Search for the cell housing the specified text and yield its (x, y) center coordinate. 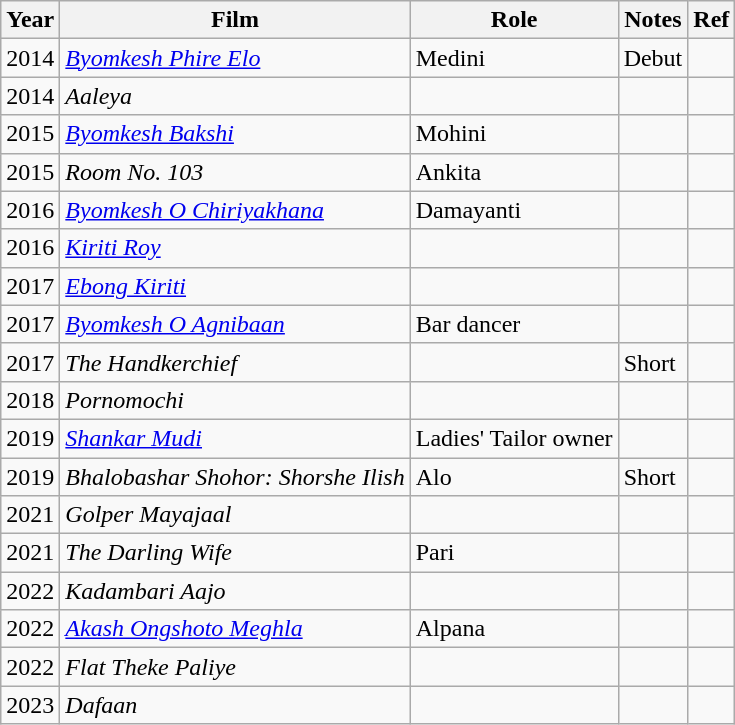
Room No. 103 (235, 172)
Kiriti Roy (235, 248)
Shankar Mudi (235, 438)
Pornomochi (235, 400)
The Handkerchief (235, 362)
Role (514, 20)
Alpana (514, 629)
Film (235, 20)
Ref (712, 20)
Bar dancer (514, 324)
Damayanti (514, 210)
Flat Theke Paliye (235, 667)
Byomkesh Phire Elo (235, 58)
Ebong Kiriti (235, 286)
Bhalobashar Shohor: Shorshe Ilish (235, 477)
Byomkesh Bakshi (235, 134)
Akash Ongshoto Meghla (235, 629)
Byomkesh O Agnibaan (235, 324)
The Darling Wife (235, 553)
Ankita (514, 172)
Golper Mayajaal (235, 515)
Medini (514, 58)
Pari (514, 553)
2023 (30, 705)
Year (30, 20)
Aaleya (235, 96)
Byomkesh O Chiriyakhana (235, 210)
Mohini (514, 134)
Notes (653, 20)
Alo (514, 477)
Dafaan (235, 705)
Kadambari Aajo (235, 591)
Ladies' Tailor owner (514, 438)
Debut (653, 58)
2018 (30, 400)
